Search for the cell housing the specified text and yield its [x, y] center coordinate. 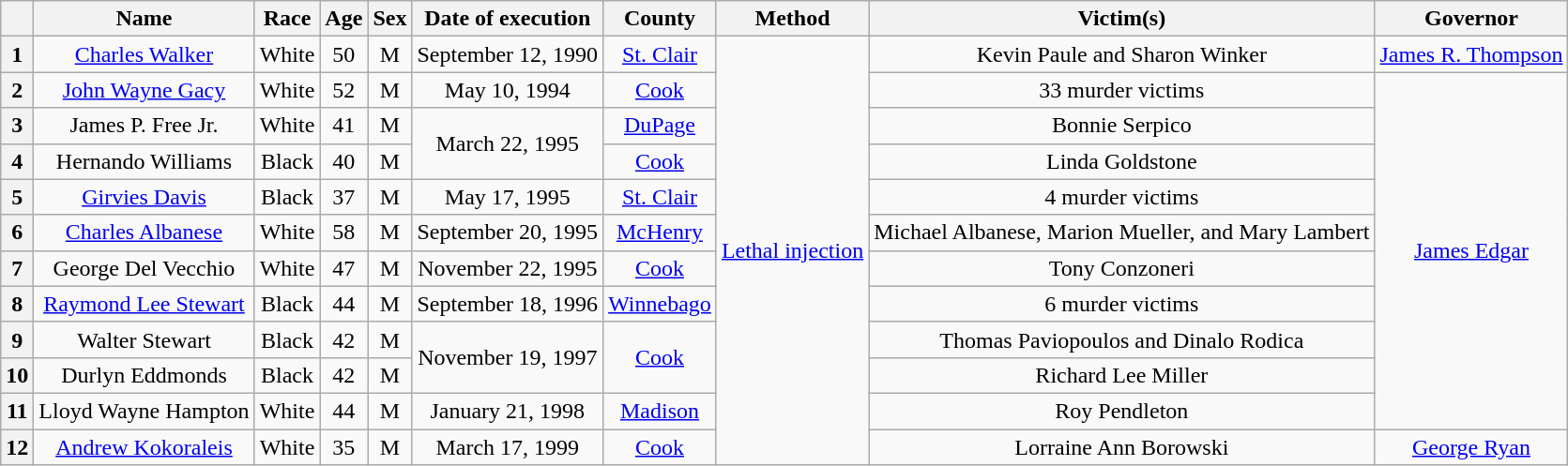
Andrew Kokoraleis [145, 447]
Linda Goldstone [1122, 161]
4 murder victims [1122, 197]
Michael Albanese, Marion Mueller, and Mary Lambert [1122, 233]
Tony Conzoneri [1122, 268]
33 murder victims [1122, 90]
41 [343, 126]
Age [343, 19]
Bonnie Serpico [1122, 126]
35 [343, 447]
Governor [1471, 19]
12 [17, 447]
March 22, 1995 [508, 143]
40 [343, 161]
James Edgar [1471, 251]
Hernando Williams [145, 161]
Race [287, 19]
8 [17, 304]
James P. Free Jr. [145, 126]
50 [343, 54]
Name [145, 19]
Victim(s) [1122, 19]
5 [17, 197]
September 20, 1995 [508, 233]
58 [343, 233]
4 [17, 161]
52 [343, 90]
9 [17, 339]
10 [17, 375]
Madison [661, 411]
Durlyn Eddmonds [145, 375]
2 [17, 90]
3 [17, 126]
November 22, 1995 [508, 268]
County [661, 19]
Lethal injection [792, 251]
March 17, 1999 [508, 447]
1 [17, 54]
37 [343, 197]
Method [792, 19]
January 21, 1998 [508, 411]
September 18, 1996 [508, 304]
Date of execution [508, 19]
Roy Pendleton [1122, 411]
Winnebago [661, 304]
McHenry [661, 233]
Charles Walker [145, 54]
Raymond Lee Stewart [145, 304]
11 [17, 411]
7 [17, 268]
DuPage [661, 126]
6 murder victims [1122, 304]
Thomas Paviopoulos and Dinalo Rodica [1122, 339]
May 17, 1995 [508, 197]
Walter Stewart [145, 339]
George Ryan [1471, 447]
Lloyd Wayne Hampton [145, 411]
47 [343, 268]
Charles Albanese [145, 233]
Kevin Paule and Sharon Winker [1122, 54]
John Wayne Gacy [145, 90]
James R. Thompson [1471, 54]
November 19, 1997 [508, 357]
6 [17, 233]
George Del Vecchio [145, 268]
Girvies Davis [145, 197]
Sex [390, 19]
September 12, 1990 [508, 54]
Lorraine Ann Borowski [1122, 447]
Richard Lee Miller [1122, 375]
May 10, 1994 [508, 90]
